Locate the cell with the specified text and output its [X, Y] center coordinate. 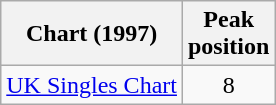
Chart (1997) [92, 34]
8 [228, 85]
UK Singles Chart [92, 85]
Peakposition [228, 34]
